Capture the cell that displays the provided text and extract its (X, Y) central coordinate. 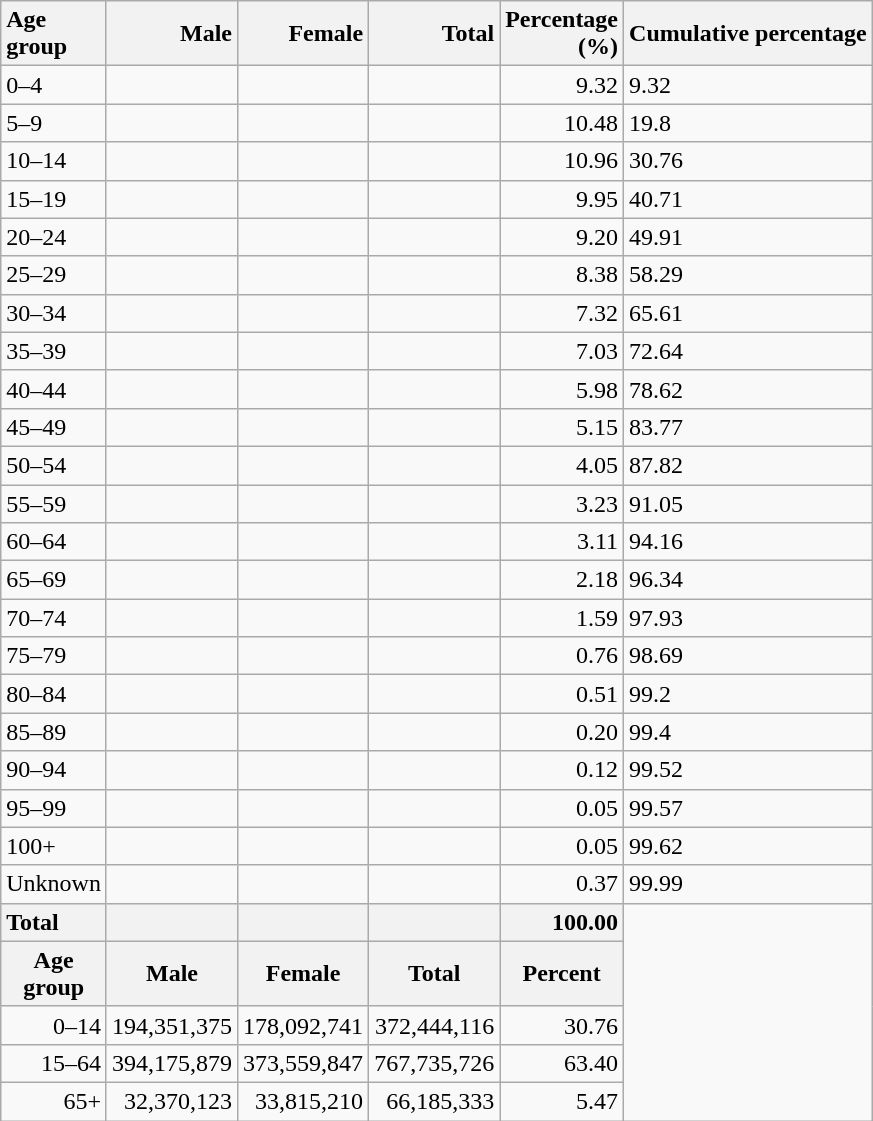
0.76 (562, 656)
0.12 (562, 770)
0.37 (562, 884)
5–9 (54, 123)
95–99 (54, 808)
10–14 (54, 161)
10.96 (562, 161)
66,185,333 (434, 1101)
30–34 (54, 313)
63.40 (562, 1063)
20–24 (54, 237)
Unknown (54, 884)
767,735,726 (434, 1063)
25–29 (54, 275)
98.69 (748, 656)
100.00 (562, 922)
70–74 (54, 618)
99.4 (748, 732)
55–59 (54, 503)
99.2 (748, 694)
15–64 (54, 1063)
5.98 (562, 389)
3.11 (562, 542)
373,559,847 (304, 1063)
50–54 (54, 465)
0–14 (54, 1025)
3.23 (562, 503)
40.71 (748, 199)
9.20 (562, 237)
99.52 (748, 770)
372,444,116 (434, 1025)
85–89 (54, 732)
Percent (562, 974)
32,370,123 (172, 1101)
58.29 (748, 275)
2.18 (562, 580)
49.91 (748, 237)
65–69 (54, 580)
80–84 (54, 694)
72.64 (748, 351)
194,351,375 (172, 1025)
394,175,879 (172, 1063)
Cumulative percentage (748, 34)
78.62 (748, 389)
Percentage (%) (562, 34)
94.16 (748, 542)
19.8 (748, 123)
91.05 (748, 503)
9.95 (562, 199)
0–4 (54, 85)
75–79 (54, 656)
7.03 (562, 351)
0.51 (562, 694)
65.61 (748, 313)
90–94 (54, 770)
15–19 (54, 199)
33,815,210 (304, 1101)
35–39 (54, 351)
60–64 (54, 542)
40–44 (54, 389)
99.99 (748, 884)
96.34 (748, 580)
178,092,741 (304, 1025)
99.62 (748, 846)
65+ (54, 1101)
5.47 (562, 1101)
1.59 (562, 618)
97.93 (748, 618)
4.05 (562, 465)
83.77 (748, 427)
10.48 (562, 123)
87.82 (748, 465)
99.57 (748, 808)
0.20 (562, 732)
100+ (54, 846)
8.38 (562, 275)
5.15 (562, 427)
45–49 (54, 427)
7.32 (562, 313)
